Detect which cell encompasses the target text, then output its [X, Y] center coordinate. 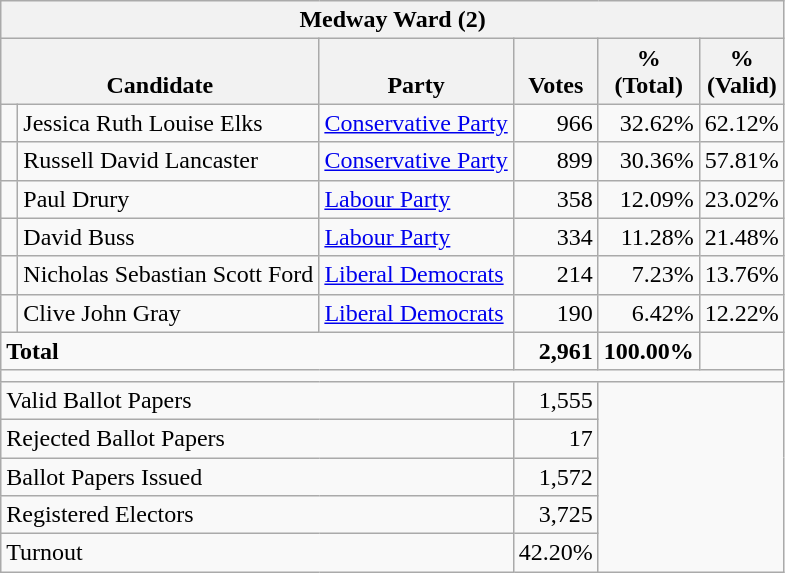
11.28% [648, 237]
%(Total) [648, 72]
6.42% [648, 313]
23.02% [742, 199]
Ballot Papers Issued [257, 477]
3,725 [556, 515]
30.36% [648, 161]
13.76% [742, 275]
Registered Electors [257, 515]
21.48% [742, 237]
Candidate [160, 72]
57.81% [742, 161]
Votes [556, 72]
2,961 [556, 351]
Medway Ward (2) [393, 20]
966 [556, 123]
899 [556, 161]
%(Valid) [742, 72]
David Buss [168, 237]
1,572 [556, 477]
358 [556, 199]
62.12% [742, 123]
190 [556, 313]
Turnout [257, 553]
1,555 [556, 400]
17 [556, 438]
Total [257, 351]
Jessica Ruth Louise Elks [168, 123]
Paul Drury [168, 199]
Party [416, 72]
Rejected Ballot Papers [257, 438]
Russell David Lancaster [168, 161]
12.09% [648, 199]
Nicholas Sebastian Scott Ford [168, 275]
7.23% [648, 275]
32.62% [648, 123]
214 [556, 275]
Valid Ballot Papers [257, 400]
100.00% [648, 351]
42.20% [556, 553]
334 [556, 237]
12.22% [742, 313]
Clive John Gray [168, 313]
